Return [x, y] of the center of cell containing provided text 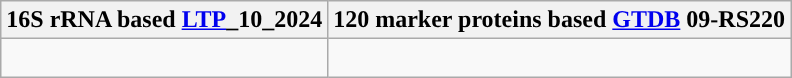
120 marker proteins based GTDB 09-RS220 [560, 20]
16S rRNA based LTP_10_2024 [164, 20]
